Identify which cell holds the provided text, then report its [X, Y] central coordinate. 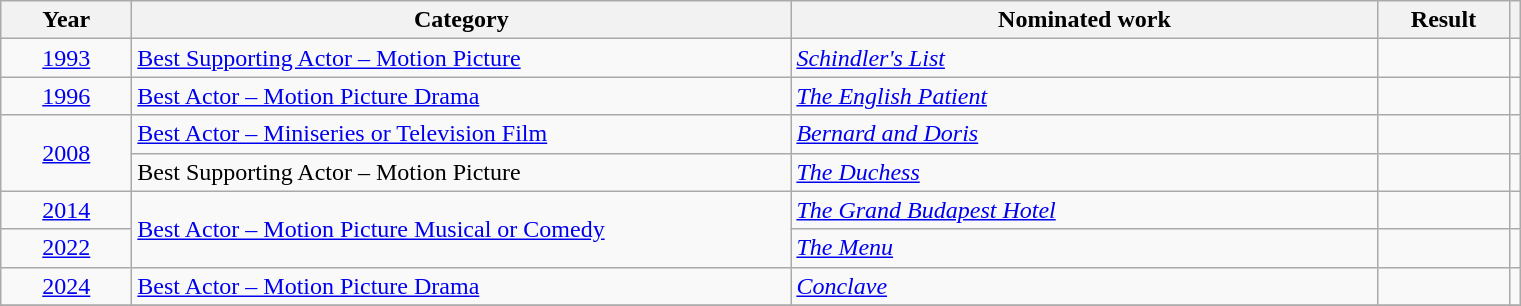
Category [462, 20]
1996 [66, 96]
Best Actor – Motion Picture Musical or Comedy [462, 229]
Bernard and Doris [1084, 134]
The English Patient [1084, 96]
Conclave [1084, 286]
2008 [66, 153]
2014 [66, 210]
Result [1444, 20]
Year [66, 20]
Schindler's List [1084, 58]
Best Actor – Miniseries or Television Film [462, 134]
2022 [66, 248]
The Duchess [1084, 172]
2024 [66, 286]
Nominated work [1084, 20]
1993 [66, 58]
The Grand Budapest Hotel [1084, 210]
The Menu [1084, 248]
